Determine the (X, Y) coordinate at the center of the cell enclosing the given text.  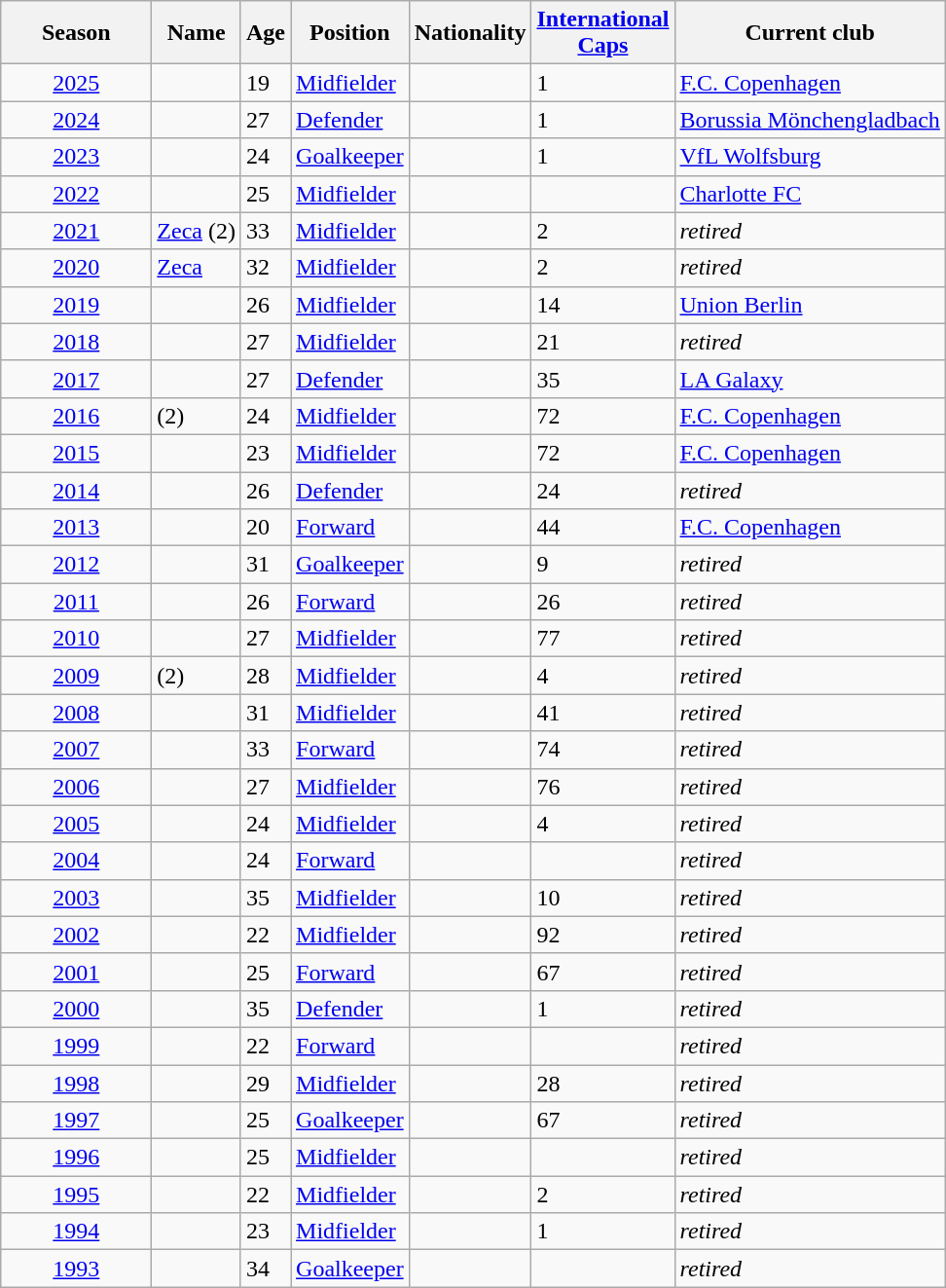
44 (603, 528)
77 (603, 639)
2003 (76, 898)
2014 (76, 490)
2009 (76, 676)
14 (603, 305)
2022 (76, 194)
2025 (76, 83)
9 (603, 565)
2021 (76, 231)
29 (265, 1084)
1999 (76, 1046)
74 (603, 750)
20 (265, 528)
LA Galaxy (810, 379)
1998 (76, 1084)
32 (265, 268)
VfL Wolfsburg (810, 157)
2012 (76, 565)
Charlotte FC (810, 194)
Nationality (470, 33)
1997 (76, 1121)
Zeca (197, 268)
10 (603, 898)
2006 (76, 787)
2019 (76, 305)
Position (350, 33)
2016 (76, 416)
2001 (76, 972)
1995 (76, 1195)
2002 (76, 935)
InternationalCaps (603, 33)
Season (76, 33)
Zeca (2) (197, 231)
Current club (810, 33)
19 (265, 83)
2004 (76, 861)
2015 (76, 453)
2005 (76, 824)
2023 (76, 157)
2013 (76, 528)
34 (265, 1269)
Union Berlin (810, 305)
2017 (76, 379)
76 (603, 787)
2018 (76, 342)
2011 (76, 602)
2000 (76, 1009)
1996 (76, 1158)
Age (265, 33)
1993 (76, 1269)
1994 (76, 1232)
Borussia Mönchengladbach (810, 120)
2008 (76, 713)
2007 (76, 750)
41 (603, 713)
2020 (76, 268)
2024 (76, 120)
92 (603, 935)
2010 (76, 639)
Name (197, 33)
21 (603, 342)
